Extract the [X, Y] coordinate from the center of the cell holding the provided text.  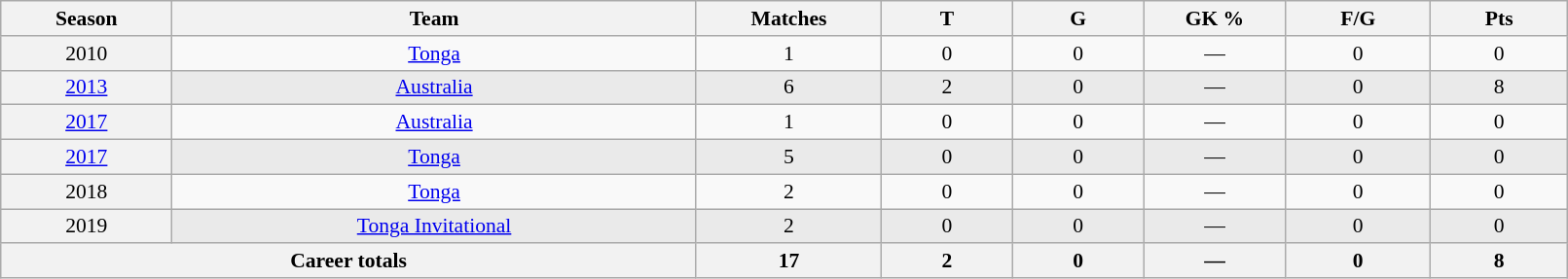
17 [788, 262]
Career totals [348, 262]
Pts [1499, 18]
2018 [87, 192]
T [948, 18]
Matches [788, 18]
Season [87, 18]
Team [434, 18]
GK % [1215, 18]
F/G [1358, 18]
2019 [87, 227]
G [1078, 18]
2013 [87, 87]
5 [788, 157]
2010 [87, 53]
Tonga Invitational [434, 227]
6 [788, 87]
